Determine the (x, y) coordinate at the center of the cell enclosing the given text.  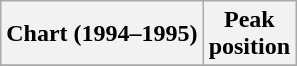
Chart (1994–1995) (102, 34)
Peakposition (249, 34)
